Return the [X, Y] coordinate for the center point of the cell that contains the specified text.  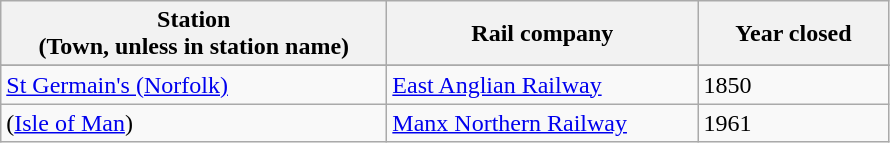
St Germain's (Norfolk) [194, 85]
1961 [794, 123]
Station(Town, unless in station name) [194, 34]
Rail company [542, 34]
East Anglian Railway [542, 85]
1850 [794, 85]
Year closed [794, 34]
Manx Northern Railway [542, 123]
(Isle of Man) [194, 123]
